Identify which cell holds the provided text, then report its (x, y) central coordinate. 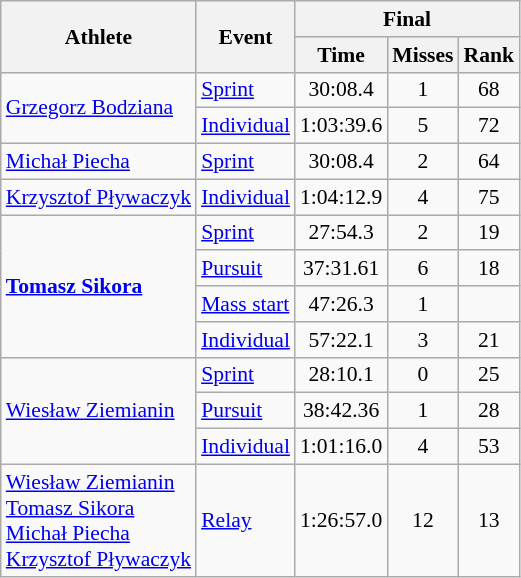
Wiesław Ziemianin (98, 410)
72 (490, 126)
1:26:57.0 (341, 520)
57:22.1 (341, 340)
Krzysztof Pływaczyk (98, 197)
Rank (490, 55)
0 (422, 375)
19 (490, 233)
12 (422, 520)
Final (407, 19)
38:42.36 (341, 411)
5 (422, 126)
Tomasz Sikora (98, 286)
3 (422, 340)
1:01:16.0 (341, 447)
Time (341, 55)
18 (490, 269)
1:03:39.6 (341, 126)
37:31.61 (341, 269)
13 (490, 520)
Misses (422, 55)
Michał Piecha (98, 162)
1:04:12.9 (341, 197)
64 (490, 162)
21 (490, 340)
Athlete (98, 36)
68 (490, 90)
27:54.3 (341, 233)
53 (490, 447)
Wiesław ZiemianinTomasz SikoraMichał PiechaKrzysztof Pływaczyk (98, 520)
6 (422, 269)
Event (246, 36)
Relay (246, 520)
Mass start (246, 304)
28 (490, 411)
75 (490, 197)
28:10.1 (341, 375)
25 (490, 375)
47:26.3 (341, 304)
Grzegorz Bodziana (98, 108)
